Find where the given text appears and provide that cell's center as [X, Y] coordinate. 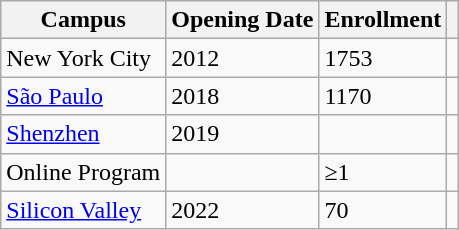
Shenzhen [84, 134]
Online Program [84, 172]
Silicon Valley [84, 210]
1170 [383, 96]
1753 [383, 58]
2019 [242, 134]
2012 [242, 58]
70 [383, 210]
New York City [84, 58]
≥1 [383, 172]
2018 [242, 96]
Enrollment [383, 20]
Opening Date [242, 20]
2022 [242, 210]
Campus [84, 20]
São Paulo [84, 96]
